Capture the cell that displays the provided text and extract its [X, Y] central coordinate. 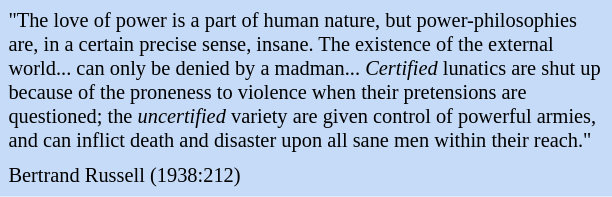
Bertrand Russell (1938:212) [306, 176]
